Locate the cell with the specified text and output its [x, y] center coordinate. 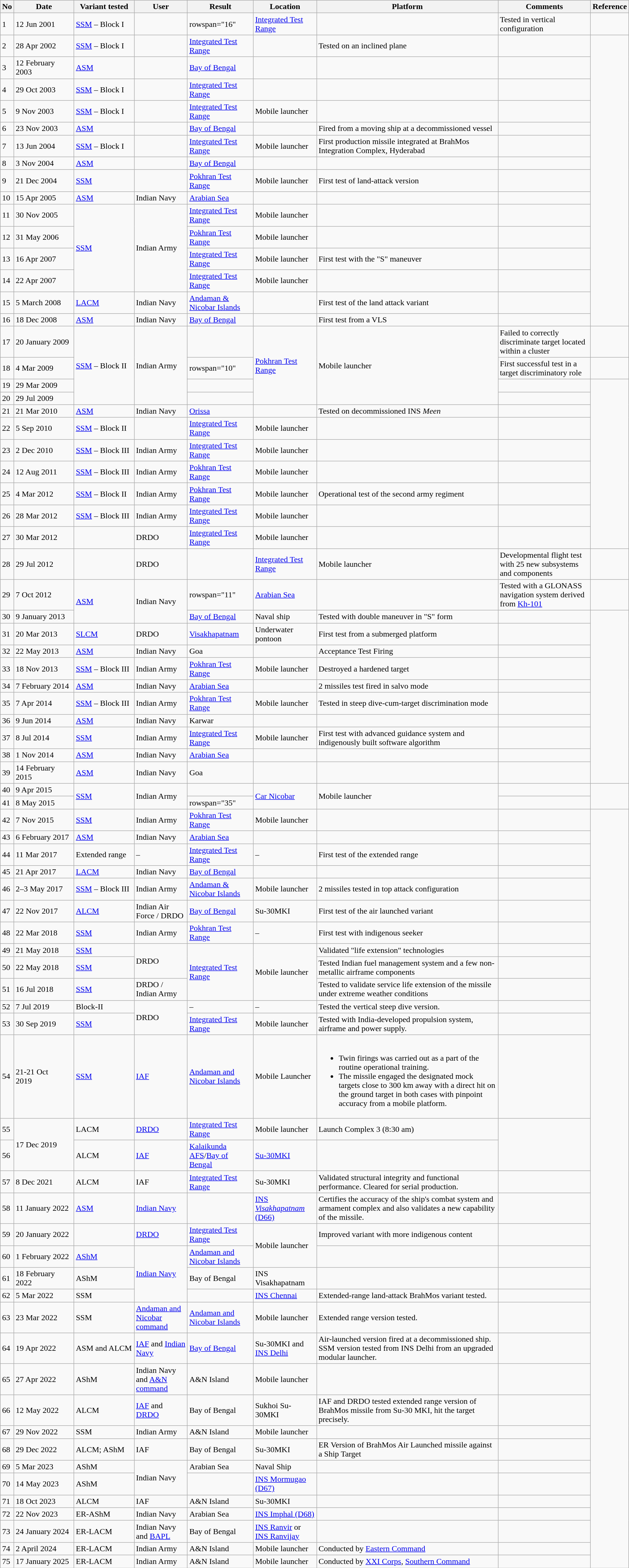
68 [7, 1449]
INS Ranvir or INS Ranvijay [285, 1531]
User [161, 7]
72 [7, 1514]
First test from a submerged platform [407, 634]
6 February 2017 [44, 837]
34 [7, 686]
INS Chennai [285, 1296]
Orissa [220, 411]
8 Jul 2014 [44, 738]
Tested with double maneuver in "S" form [407, 617]
22 May 2013 [44, 651]
rowspan="16" [220, 24]
29 Jul 2012 [44, 564]
3 [7, 68]
6 [7, 129]
No [7, 7]
ER Version of BrahMos Air Launched missile against a Ship Target [407, 1449]
Developmental flight test with 25 new subsystems and components [544, 564]
Indian Navy and A&N command [161, 1379]
5 March 2008 [44, 303]
Comments [544, 7]
Location [285, 7]
18 February 2022 [44, 1279]
11 [7, 215]
First test with advanced guidance system and indigenously built software algorithm [407, 738]
5 [7, 111]
9 Nov 2003 [44, 111]
2–3 May 2017 [44, 889]
IAF and DRDO [161, 1410]
75 [7, 1561]
11 January 2022 [44, 1208]
21 [7, 411]
7 Apr 2014 [44, 703]
65 [7, 1379]
Tested the vertical steep dive version. [407, 1007]
19 [7, 385]
4 Mar 2012 [44, 494]
28 [7, 564]
11 Mar 2017 [44, 854]
2 April 2024 [44, 1549]
38 [7, 755]
9 Apr 2015 [44, 790]
ASM and ALCM [104, 1348]
22 Nov 2017 [44, 911]
Certifies the accuracy of the ship's combat system and armament complex and also validates a new capability of the missile. [407, 1208]
21 Apr 2017 [44, 872]
Destroyed a hardened target [407, 669]
73 [7, 1531]
Naval ship [285, 617]
31 May 2006 [44, 237]
Validated structural integrity and functional performance. Cleared for serial production. [407, 1182]
5 Sep 2010 [44, 428]
30 Mar 2012 [44, 537]
16 [7, 320]
30 [7, 617]
1 [7, 24]
28 Apr 2002 [44, 46]
First test with indigenous seeker [407, 933]
31 [7, 634]
18 Dec 2008 [44, 320]
ALCM; AShM [104, 1449]
49 [7, 950]
2 [7, 46]
3 Nov 2004 [44, 163]
Launch Complex 3 (8:30 am) [407, 1129]
8 May 2015 [44, 802]
12 May 2022 [44, 1410]
58 [7, 1208]
IAF and DRDO tested extended range version of BrahMos missile from Su-30 MKI, hit the target precisely. [407, 1410]
Improved variant with more indigenous content [407, 1234]
60 [7, 1256]
rowspan="35" [220, 802]
27 Apr 2022 [44, 1379]
rowspan="11" [220, 595]
Andaman and Nicobar command [161, 1318]
21 Mar 2010 [44, 411]
63 [7, 1318]
41 [7, 802]
INS Visakhapatnam [285, 1279]
36 [7, 721]
First production missile integrated at BrahMos Integration Complex, Hyderabad [407, 146]
39 [7, 772]
Tested with India-developed propulsion system, airframe and power supply. [407, 1024]
16 Apr 2007 [44, 259]
18 Oct 2023 [44, 1501]
23 Mar 2022 [44, 1318]
12 [7, 237]
61 [7, 1279]
7 Jul 2019 [44, 1007]
21 May 2018 [44, 950]
Tested on an inclined plane [407, 46]
First test from a VLS [407, 320]
5 Mar 2023 [44, 1467]
Kalaikunda AFS/Bay of Bengal [220, 1155]
42 [7, 820]
22 Nov 2023 [44, 1514]
IAF and Indian Navy [161, 1348]
15 [7, 303]
Operational test of the second army regiment [407, 494]
45 [7, 872]
Su-30MKI and INS Delhi [285, 1348]
2 missiles test fired in salvo mode [407, 686]
19 Apr 2022 [44, 1348]
Reference [610, 7]
18 Nov 2013 [44, 669]
12 February 2003 [44, 68]
14 May 2023 [44, 1484]
4 Mar 2009 [44, 368]
15 Apr 2005 [44, 198]
INS Visakhapatnam (D66) [285, 1208]
Underwater pontoon [285, 634]
INS Imphal (D68) [285, 1514]
Fired from a moving ship at a decommissioned vessel [407, 129]
rowspan="10" [220, 368]
28 Mar 2012 [44, 516]
13 Jun 2004 [44, 146]
1 February 2022 [44, 1256]
Block-II [104, 1007]
Result [220, 7]
43 [7, 837]
9 [7, 181]
25 [7, 494]
52 [7, 1007]
7 Oct 2012 [44, 595]
14 [7, 281]
Car Nicobar [285, 796]
20 Mar 2013 [44, 634]
ER-AShM [104, 1514]
22 [7, 428]
2 Dec 2010 [44, 450]
35 [7, 703]
Sukhoi Su-30MKI [285, 1410]
13 [7, 259]
Visakhapatnam [220, 634]
9 January 2013 [44, 617]
20 January 2009 [44, 342]
29 Jul 2009 [44, 398]
17 Dec 2019 [44, 1144]
9 Jun 2014 [44, 721]
57 [7, 1182]
21 Dec 2004 [44, 181]
24 January 2024 [44, 1531]
33 [7, 669]
50 [7, 968]
55 [7, 1129]
Extended range [104, 854]
32 [7, 651]
Conducted by Eastern Command [407, 1549]
71 [7, 1501]
56 [7, 1155]
17 [7, 342]
12 Aug 2011 [44, 472]
64 [7, 1348]
20 [7, 398]
29 Nov 2022 [44, 1432]
30 Sep 2019 [44, 1024]
Date [44, 7]
Tested with a GLONASS navigation system derived from Kh-101 [544, 595]
23 [7, 450]
Air-launched version fired at a decommissioned ship. SSM version tested from INS Delhi from an upgraded modular launcher. [407, 1348]
53 [7, 1024]
40 [7, 790]
7 February 2014 [44, 686]
70 [7, 1484]
29 Oct 2003 [44, 89]
66 [7, 1410]
Platform [407, 7]
First test of the extended range [407, 854]
22 Apr 2007 [44, 281]
17 January 2025 [44, 1561]
1 Nov 2014 [44, 755]
Conducted by XXI Corps, Southern Command [407, 1561]
Acceptance Test Firing [407, 651]
47 [7, 911]
21-21 Oct2019 [44, 1076]
18 [7, 368]
First test of land-attack version [407, 181]
48 [7, 933]
7 Nov 2015 [44, 820]
30 Nov 2005 [44, 215]
Tested on decommissioned INS Meen [407, 411]
29 Mar 2009 [44, 385]
14 February 2015 [44, 772]
37 [7, 738]
22 May 2018 [44, 968]
5 Mar 2022 [44, 1296]
26 [7, 516]
22 Mar 2018 [44, 933]
First test with the "S" maneuver [407, 259]
7 [7, 146]
4 [7, 89]
10 [7, 198]
2 missiles tested in top attack configuration [407, 889]
First test of the air launched variant [407, 911]
Indian Air Force / DRDO [161, 911]
51 [7, 989]
23 Nov 2003 [44, 129]
62 [7, 1296]
29 [7, 595]
Tested to validate service life extension of the missile under extreme weather conditions [407, 989]
8 [7, 163]
69 [7, 1467]
12 Jun 2001 [44, 24]
67 [7, 1432]
First test of the land attack variant [407, 303]
54 [7, 1076]
Validated "life extension" technologies [407, 950]
74 [7, 1549]
20 January 2022 [44, 1234]
16 Jul 2018 [44, 989]
Extended range version tested. [407, 1318]
24 [7, 472]
Naval Ship [285, 1467]
Indian Navy and BAPL [161, 1531]
INS Mormugao (D67) [285, 1484]
Mobile Launcher [285, 1076]
44 [7, 854]
First successful test in a target discriminatory role [544, 368]
Failed to correctly discriminate target located within a cluster [544, 342]
Tested in steep dive-cum-target discrimination mode [407, 703]
29 Dec 2022 [44, 1449]
27 [7, 537]
8 Dec 2021 [44, 1182]
Tested in vertical configuration [544, 24]
DRDO / Indian Army [161, 989]
Karwar [220, 721]
SLCM [104, 634]
Variant tested [104, 7]
Extended-range land-attack BrahMos variant tested. [407, 1296]
59 [7, 1234]
Tested Indian fuel management system and a few non-metallic airframe components [407, 968]
46 [7, 889]
